Detect which cell encompasses the target text, then output its [X, Y] center coordinate. 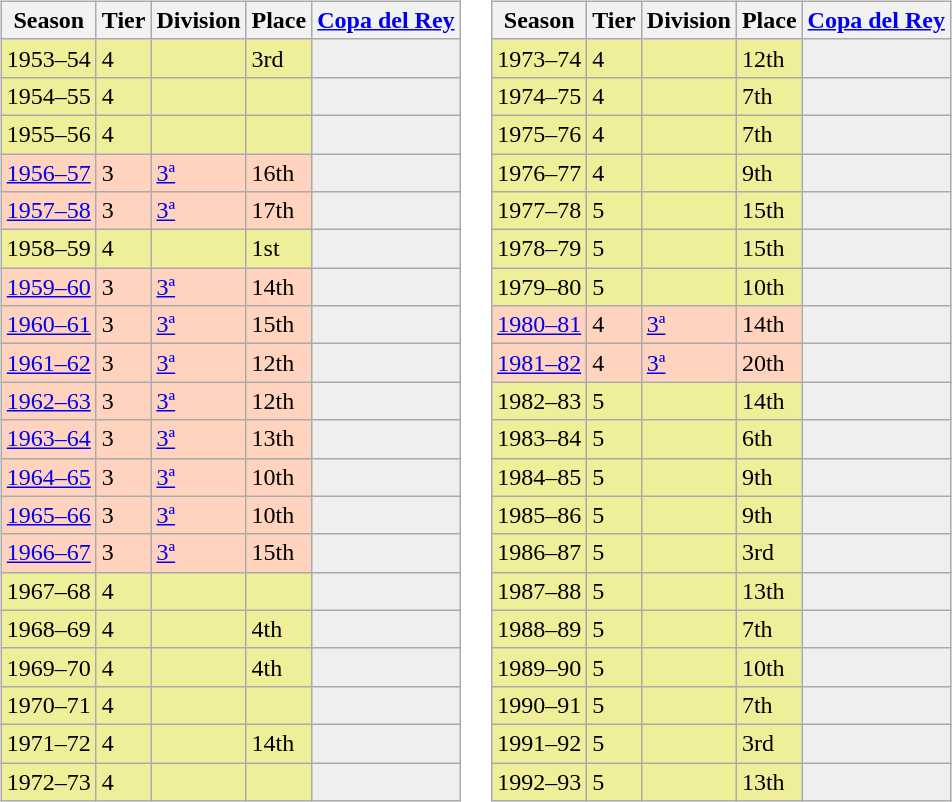
1970–71 [48, 705]
1st [279, 249]
1976–77 [540, 173]
1971–72 [48, 743]
1980–81 [540, 325]
1982–83 [540, 401]
20th [769, 363]
1969–70 [48, 667]
1968–69 [48, 629]
1962–63 [48, 401]
1973–74 [540, 58]
1958–59 [48, 249]
1965–66 [48, 515]
1979–80 [540, 287]
1988–89 [540, 629]
1975–76 [540, 134]
1983–84 [540, 439]
1989–90 [540, 667]
1957–58 [48, 211]
1985–86 [540, 515]
17th [279, 211]
1977–78 [540, 211]
1991–92 [540, 743]
1963–64 [48, 439]
1967–68 [48, 591]
1974–75 [540, 96]
1953–54 [48, 58]
1972–73 [48, 781]
16th [279, 173]
6th [769, 439]
1992–93 [540, 781]
1978–79 [540, 249]
1984–85 [540, 477]
1964–65 [48, 477]
1966–67 [48, 553]
1961–62 [48, 363]
1956–57 [48, 173]
1960–61 [48, 325]
1954–55 [48, 96]
1981–82 [540, 363]
1955–56 [48, 134]
1959–60 [48, 287]
1986–87 [540, 553]
1990–91 [540, 705]
1987–88 [540, 591]
